Provide the (X, Y) coordinate of the cell's center where the given text is located.  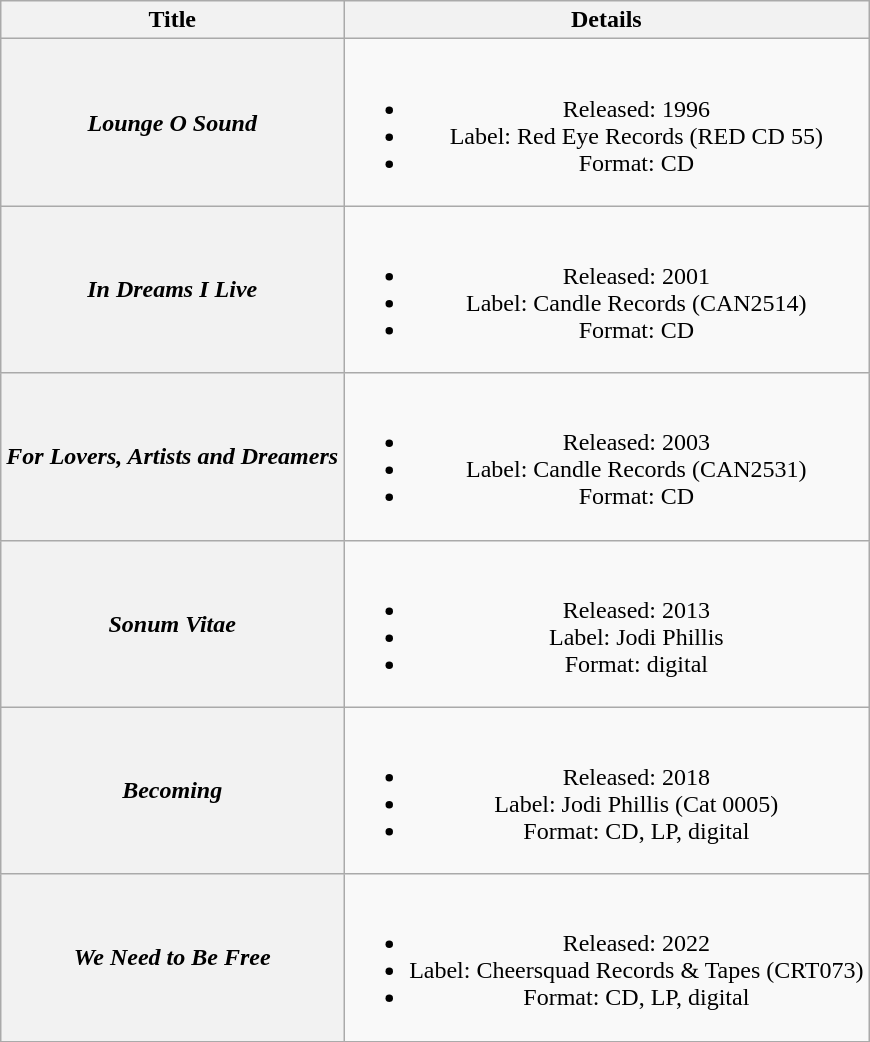
Released: 2022Label: Cheersquad Records & Tapes (CRT073)Format: CD, LP, digital (606, 958)
Released: 2003Label: Candle Records (CAN2531)Format: CD (606, 456)
Released: 2018Label: Jodi Phillis (Cat 0005)Format: CD, LP, digital (606, 790)
For Lovers, Artists and Dreamers (172, 456)
We Need to Be Free (172, 958)
Lounge O Sound (172, 122)
Becoming (172, 790)
In Dreams I Live (172, 290)
Title (172, 20)
Released: 2013Label: Jodi PhillisFormat: digital (606, 624)
Details (606, 20)
Sonum Vitae (172, 624)
Released: 1996Label: Red Eye Records (RED CD 55)Format: CD (606, 122)
Released: 2001Label: Candle Records (CAN2514)Format: CD (606, 290)
